Detect which cell encompasses the target text, then output its [x, y] center coordinate. 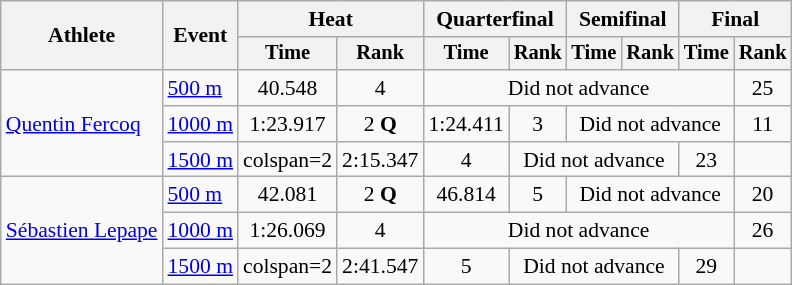
11 [763, 124]
1:26.069 [288, 231]
1:24.411 [466, 124]
42.081 [288, 195]
26 [763, 231]
29 [706, 267]
Final [735, 19]
23 [706, 160]
1:23.917 [288, 124]
3 [538, 124]
25 [763, 88]
Sébastien Lepape [82, 230]
Athlete [82, 36]
2:41.547 [380, 267]
2:15.347 [380, 160]
20 [763, 195]
Heat [330, 19]
Event [200, 36]
40.548 [288, 88]
46.814 [466, 195]
Quentin Fercoq [82, 124]
Semifinal [622, 19]
Quarterfinal [494, 19]
